Return (X, Y) of the center of cell containing provided text 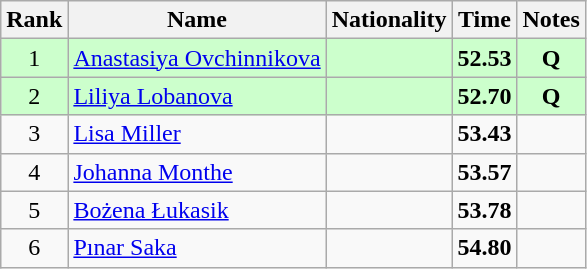
54.80 (484, 248)
52.53 (484, 58)
Pınar Saka (197, 248)
4 (34, 172)
6 (34, 248)
52.70 (484, 96)
53.57 (484, 172)
Johanna Monthe (197, 172)
Name (197, 20)
5 (34, 210)
Time (484, 20)
Notes (551, 20)
53.43 (484, 134)
3 (34, 134)
Liliya Lobanova (197, 96)
1 (34, 58)
Lisa Miller (197, 134)
Bożena Łukasik (197, 210)
2 (34, 96)
Anastasiya Ovchinnikova (197, 58)
Nationality (389, 20)
Rank (34, 20)
53.78 (484, 210)
